Identify which cell holds the provided text, then report its [X, Y] central coordinate. 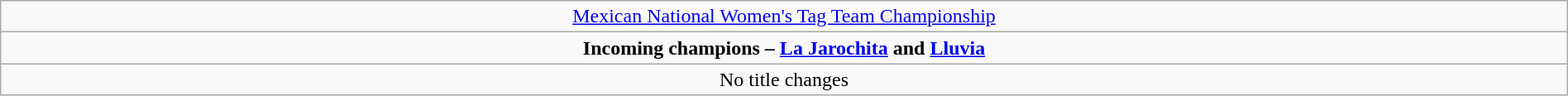
Mexican National Women's Tag Team Championship [784, 17]
No title changes [784, 79]
Incoming champions – La Jarochita and Lluvia [784, 48]
